Find where the given text appears and provide that cell's center as [X, Y] coordinate. 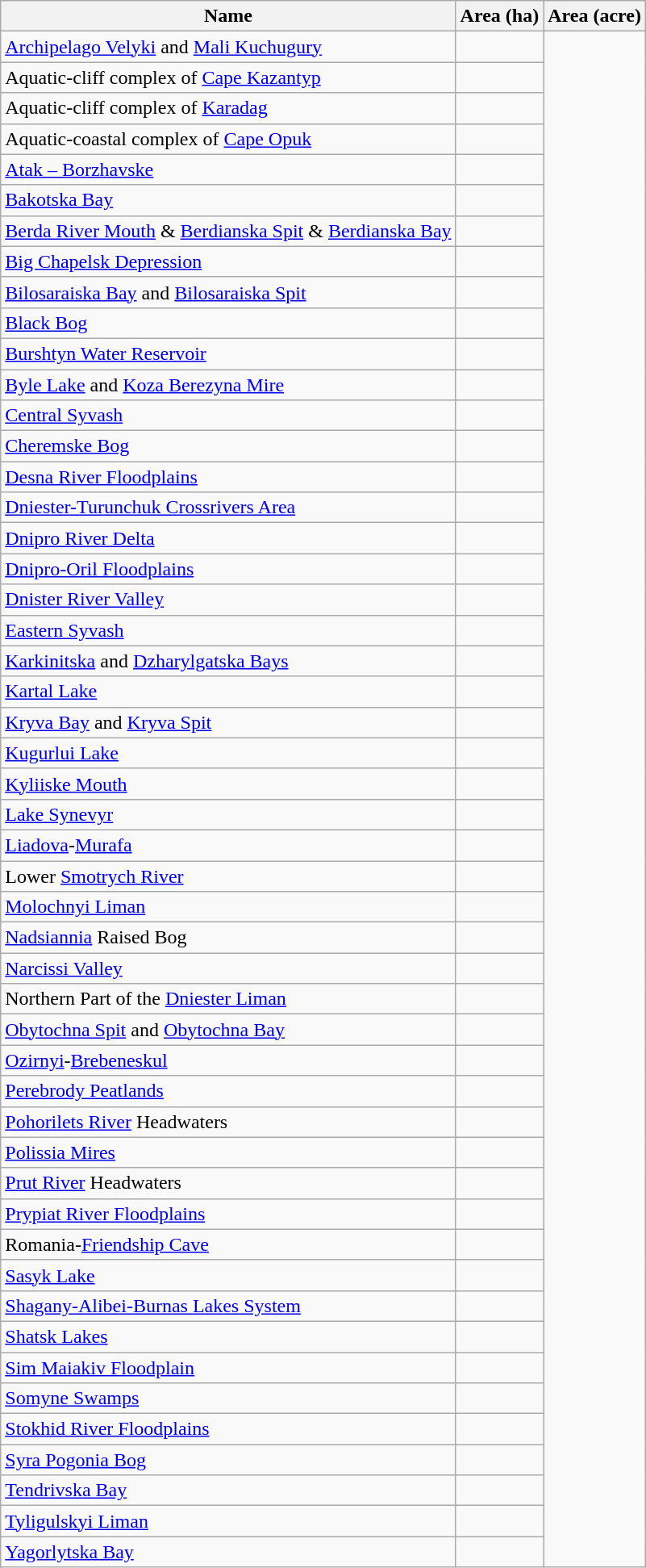
Prypiat River Floodplains [228, 1214]
Tendrivska Bay [228, 1491]
Tyligulskyi Liman [228, 1521]
Kugurlui Lake [228, 753]
Aquatic-cliff complex of Karadag [228, 108]
Big Chapelsk Depression [228, 261]
Sim Maiakiv Floodplain [228, 1368]
Burshtyn Water Reservoir [228, 353]
Liadova-Murafa [228, 845]
Yagorlytska Bay [228, 1552]
Somyne Swamps [228, 1399]
Bakotska Bay [228, 200]
Desna River Floodplains [228, 477]
Dniester-Turunchuk Crossrivers Area [228, 508]
Aquatic-coastal complex of Cape Opuk [228, 139]
Syra Pogonia Bog [228, 1460]
Obytochna Spit and Obytochna Bay [228, 1030]
Kartal Lake [228, 692]
Dnipro-Oril Floodplains [228, 569]
Atak – Borzhavske [228, 169]
Lower Smotrych River [228, 876]
Berda River Mouth & Berdianska Spit & Berdianska Bay [228, 231]
Cheremske Bog [228, 446]
Prut River Headwaters [228, 1183]
Kryva Bay and Kryva Spit [228, 722]
Bilosaraiska Bay and Bilosaraiska Spit [228, 292]
Eastern Syvash [228, 630]
Lake Synevyr [228, 814]
Central Syvash [228, 416]
Sasyk Lake [228, 1275]
Perebrody Peatlands [228, 1091]
Dnipro River Delta [228, 538]
Area (acre) [595, 16]
Name [228, 16]
Polissia Mires [228, 1152]
Karkinitska and Dzharylgatska Bays [228, 661]
Ozirnyi-Brebeneskul [228, 1060]
Kyliiske Mouth [228, 784]
Nadsiannia Raised Bog [228, 938]
Northern Part of the Dniester Liman [228, 999]
Shagany-Alibei-Burnas Lakes System [228, 1306]
Archipelago Velyki and Mali Kuchugury [228, 47]
Molochnyi Liman [228, 907]
Aquatic-cliff complex of Cape Kazantyp [228, 77]
Pohorilets River Headwaters [228, 1122]
Byle Lake and Koza Berezyna Mire [228, 385]
Black Bog [228, 323]
Shatsk Lakes [228, 1336]
Romania-Friendship Cave [228, 1244]
Narcissi Valley [228, 968]
Stokhid River Floodplains [228, 1429]
Dnister River Valley [228, 600]
Area (ha) [500, 16]
